Find where the given text appears and provide that cell's center as (x, y) coordinate. 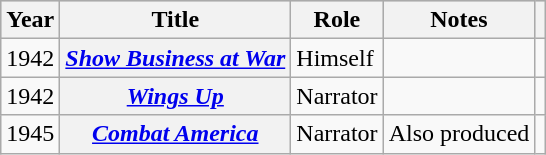
1945 (30, 134)
Notes (459, 20)
Title (176, 20)
Also produced (459, 134)
Himself (337, 58)
Combat America (176, 134)
Year (30, 20)
Show Business at War (176, 58)
Role (337, 20)
Wings Up (176, 96)
